Identify which cell holds the provided text, then report its (x, y) central coordinate. 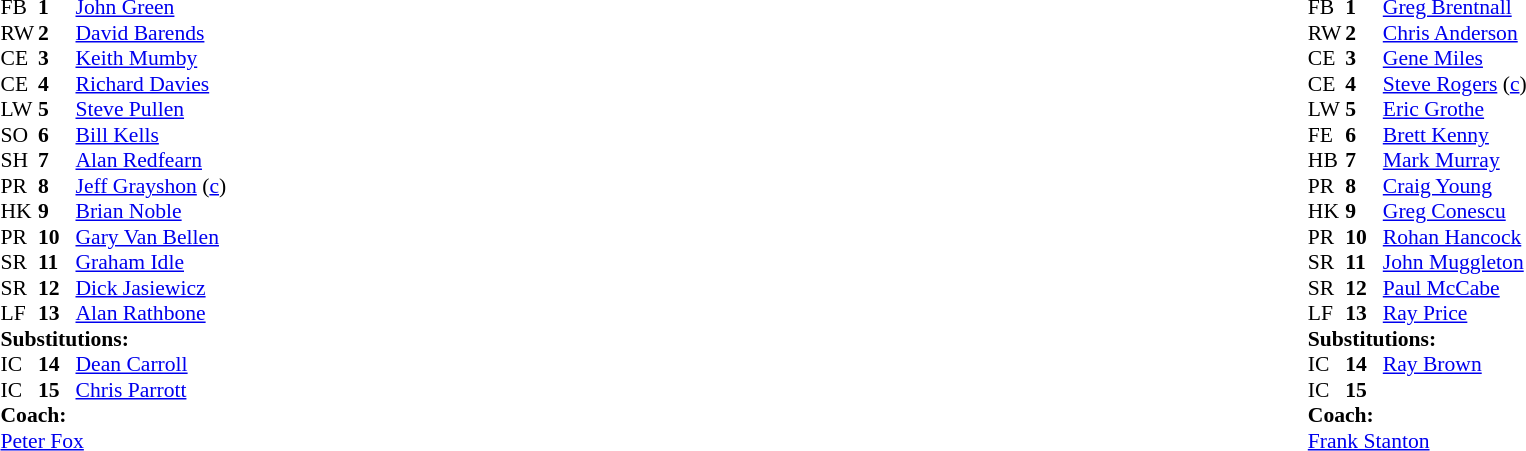
Alan Rathbone (152, 313)
HB (1327, 161)
Brian Noble (152, 211)
Steve Pullen (152, 109)
FE (1327, 135)
Keith Mumby (152, 59)
Bill Kells (152, 135)
SO (19, 135)
Chris Parrott (152, 390)
Gary Van Bellen (152, 237)
Dick Jasiewicz (152, 288)
Coach: (113, 415)
Jeff Grayshon (c) (152, 186)
Substitutions: (113, 339)
Alan Redfearn (152, 161)
Graham Idle (152, 263)
Dean Carroll (152, 365)
SH (19, 161)
Richard Davies (152, 84)
David Barends (152, 33)
